Locate the cell with the specified text and output its (X, Y) center coordinate. 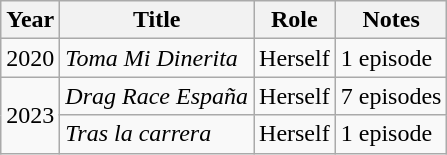
2020 (30, 58)
Tras la carrera (157, 134)
Drag Race España (157, 96)
Title (157, 20)
2023 (30, 115)
Role (295, 20)
Toma Mi Dinerita (157, 58)
7 episodes (391, 96)
Year (30, 20)
Notes (391, 20)
